Determine the (X, Y) coordinate at the center of the cell enclosing the given text.  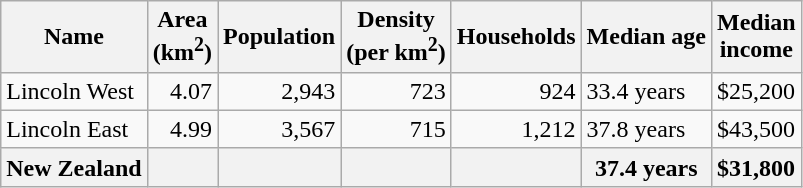
3,567 (280, 129)
37.8 years (646, 129)
4.07 (182, 91)
4.99 (182, 129)
37.4 years (646, 167)
715 (396, 129)
$31,800 (756, 167)
Lincoln West (74, 91)
Population (280, 37)
Area(km2) (182, 37)
33.4 years (646, 91)
Density(per km2) (396, 37)
924 (516, 91)
Median age (646, 37)
$43,500 (756, 129)
1,212 (516, 129)
Lincoln East (74, 129)
Medianincome (756, 37)
Households (516, 37)
Name (74, 37)
New Zealand (74, 167)
723 (396, 91)
2,943 (280, 91)
$25,200 (756, 91)
